For the text-containing cell, return its midpoint in (x, y) coordinate format. 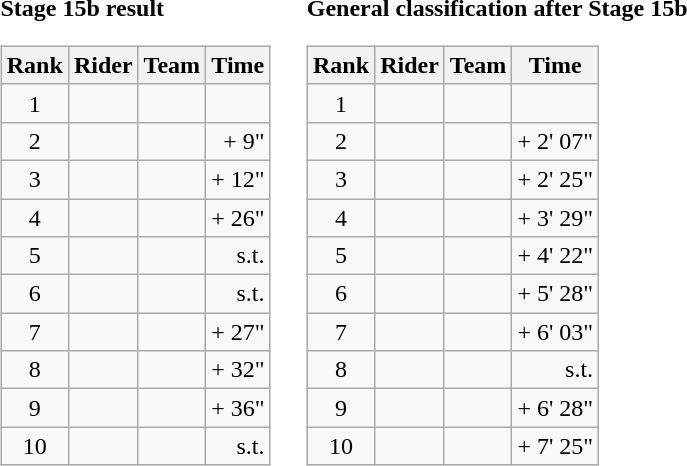
+ 7' 25" (556, 446)
+ 2' 07" (556, 141)
+ 3' 29" (556, 217)
+ 9" (238, 141)
+ 26" (238, 217)
+ 36" (238, 408)
+ 6' 28" (556, 408)
+ 27" (238, 332)
+ 2' 25" (556, 179)
+ 4' 22" (556, 256)
+ 12" (238, 179)
+ 6' 03" (556, 332)
+ 5' 28" (556, 294)
+ 32" (238, 370)
